For the text-containing cell, return its midpoint in (x, y) coordinate format. 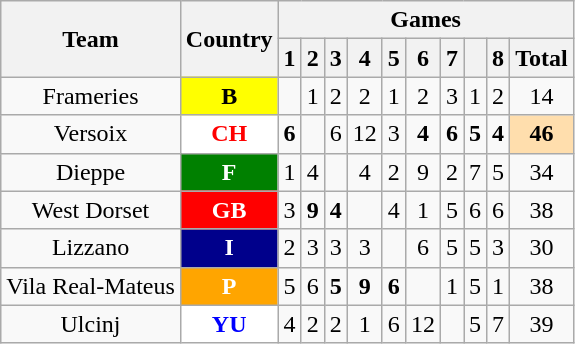
Country (229, 39)
I (229, 248)
Vila Real-Mateus (91, 286)
Team (91, 39)
14 (542, 96)
8 (498, 58)
F (229, 172)
P (229, 286)
46 (542, 134)
YU (229, 324)
Dieppe (91, 172)
Frameries (91, 96)
39 (542, 324)
Games (426, 20)
34 (542, 172)
Total (542, 58)
CH (229, 134)
Versoix (91, 134)
West Dorset (91, 210)
30 (542, 248)
GB (229, 210)
B (229, 96)
Lizzano (91, 248)
Ulcinj (91, 324)
